From the cell containing the given text, extract its center point as [x, y] coordinate. 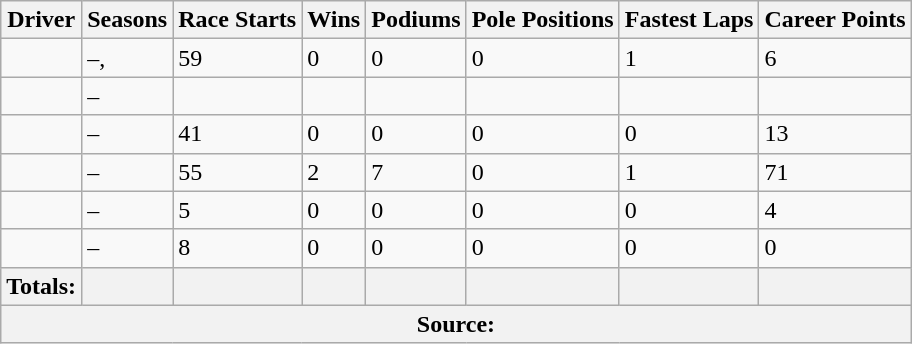
Driver [42, 20]
–, [128, 58]
Seasons [128, 20]
7 [416, 172]
55 [238, 172]
Pole Positions [542, 20]
Fastest Laps [689, 20]
Podiums [416, 20]
71 [835, 172]
Wins [334, 20]
5 [238, 210]
4 [835, 210]
13 [835, 134]
41 [238, 134]
6 [835, 58]
Source: [456, 324]
Race Starts [238, 20]
8 [238, 248]
Totals: [42, 286]
Career Points [835, 20]
2 [334, 172]
59 [238, 58]
